Pinpoint the cell where the given text exists, returning its [x, y] midpoint coordinate. 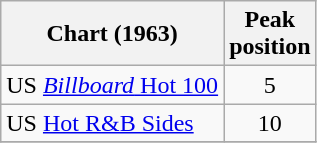
Peakposition [270, 34]
Chart (1963) [112, 34]
5 [270, 85]
US Hot R&B Sides [112, 123]
US Billboard Hot 100 [112, 85]
10 [270, 123]
